Identify which cell holds the provided text, then report its [X, Y] central coordinate. 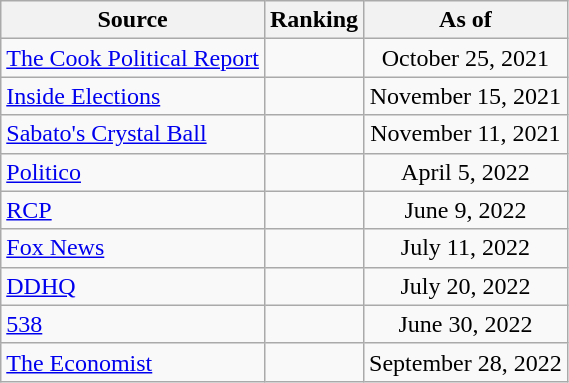
Ranking [314, 20]
Fox News [133, 248]
June 9, 2022 [466, 210]
October 25, 2021 [466, 58]
Sabato's Crystal Ball [133, 134]
November 15, 2021 [466, 96]
September 28, 2022 [466, 362]
Politico [133, 172]
RCP [133, 210]
As of [466, 20]
July 11, 2022 [466, 248]
June 30, 2022 [466, 324]
April 5, 2022 [466, 172]
The Cook Political Report [133, 58]
The Economist [133, 362]
July 20, 2022 [466, 286]
Inside Elections [133, 96]
538 [133, 324]
DDHQ [133, 286]
November 11, 2021 [466, 134]
Source [133, 20]
